Extract the (X, Y) coordinate from the center of the cell holding the provided text.  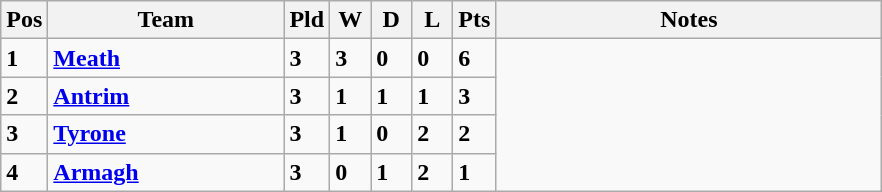
Pts (474, 20)
Pld (307, 20)
Armagh (166, 172)
4 (24, 172)
L (432, 20)
Pos (24, 20)
Notes (689, 20)
Antrim (166, 96)
Tyrone (166, 134)
Meath (166, 58)
D (392, 20)
W (350, 20)
6 (474, 58)
Team (166, 20)
